From the cell containing the given text, extract its center point as [X, Y] coordinate. 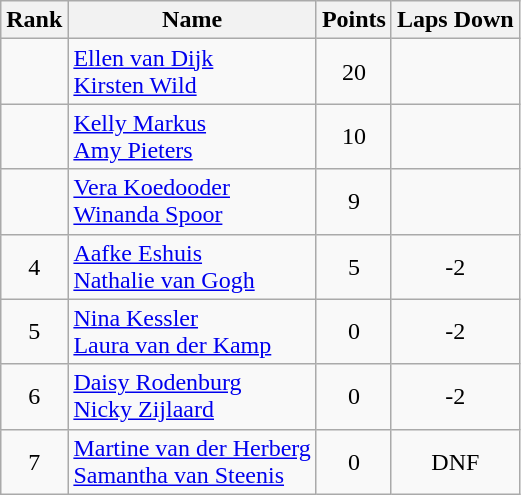
10 [354, 136]
Kelly MarkusAmy Pieters [192, 136]
Ellen van DijkKirsten Wild [192, 72]
Laps Down [455, 20]
Martine van der HerbergSamantha van Steenis [192, 462]
9 [354, 202]
Name [192, 20]
Vera KoedooderWinanda Spoor [192, 202]
7 [34, 462]
20 [354, 72]
DNF [455, 462]
Aafke EshuisNathalie van Gogh [192, 266]
Daisy RodenburgNicky Zijlaard [192, 396]
Rank [34, 20]
Nina KesslerLaura van der Kamp [192, 332]
6 [34, 396]
4 [34, 266]
Points [354, 20]
